Output the [x, y] coordinate of the center of the cell containing the given text.  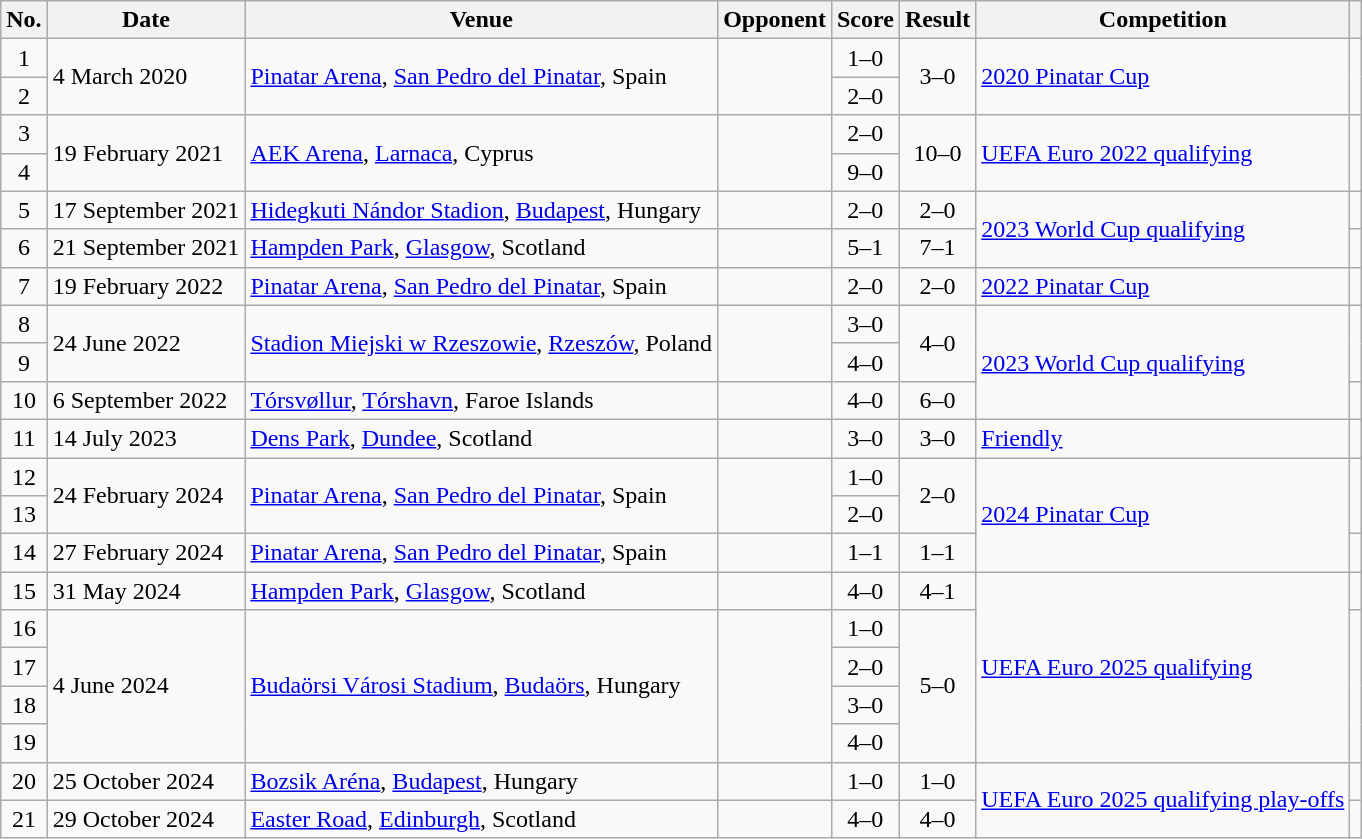
20 [24, 781]
7 [24, 286]
Venue [482, 20]
2024 Pinatar Cup [1163, 515]
4 [24, 172]
21 [24, 819]
Result [937, 20]
Easter Road, Edinburgh, Scotland [482, 819]
19 [24, 743]
No. [24, 20]
25 October 2024 [146, 781]
UEFA Euro 2025 qualifying [1163, 667]
3 [24, 134]
4–1 [937, 591]
1 [24, 58]
19 February 2021 [146, 153]
27 February 2024 [146, 553]
10 [24, 400]
2020 Pinatar Cup [1163, 77]
Opponent [775, 20]
Bozsik Aréna, Budapest, Hungary [482, 781]
17 September 2021 [146, 210]
Competition [1163, 20]
UEFA Euro 2025 qualifying play-offs [1163, 800]
14 [24, 553]
18 [24, 705]
14 July 2023 [146, 438]
Date [146, 20]
UEFA Euro 2022 qualifying [1163, 153]
16 [24, 629]
24 February 2024 [146, 496]
5–0 [937, 686]
31 May 2024 [146, 591]
Score [865, 20]
12 [24, 477]
24 June 2022 [146, 343]
15 [24, 591]
Friendly [1163, 438]
AEK Arena, Larnaca, Cyprus [482, 153]
17 [24, 667]
19 February 2022 [146, 286]
13 [24, 515]
4 June 2024 [146, 686]
Budaörsi Városi Stadium, Budaörs, Hungary [482, 686]
4 March 2020 [146, 77]
Hidegkuti Nándor Stadion, Budapest, Hungary [482, 210]
5–1 [865, 248]
7–1 [937, 248]
Stadion Miejski w Rzeszowie, Rzeszów, Poland [482, 343]
6–0 [937, 400]
Tórsvøllur, Tórshavn, Faroe Islands [482, 400]
9 [24, 362]
6 [24, 248]
Dens Park, Dundee, Scotland [482, 438]
10–0 [937, 153]
5 [24, 210]
2 [24, 96]
21 September 2021 [146, 248]
11 [24, 438]
9–0 [865, 172]
6 September 2022 [146, 400]
29 October 2024 [146, 819]
2022 Pinatar Cup [1163, 286]
8 [24, 324]
